Pinpoint the cell where the given text exists, returning its (x, y) midpoint coordinate. 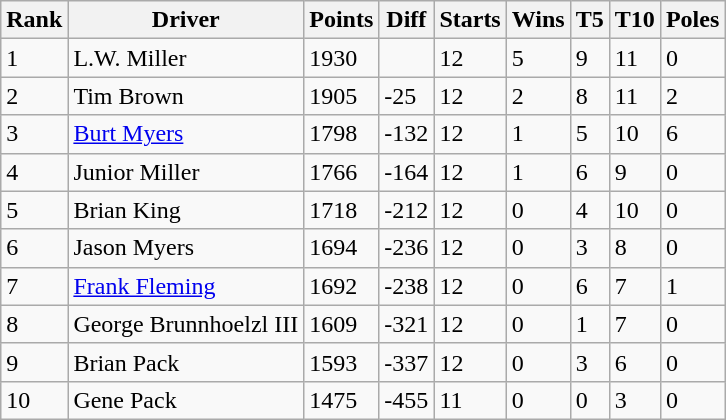
1593 (342, 362)
Rank (34, 20)
Jason Myers (186, 248)
Frank Fleming (186, 286)
1692 (342, 286)
Starts (470, 20)
Wins (538, 20)
Poles (692, 20)
1766 (342, 172)
-321 (406, 324)
L.W. Miller (186, 58)
Burt Myers (186, 134)
-236 (406, 248)
1694 (342, 248)
Diff (406, 20)
1798 (342, 134)
-212 (406, 210)
George Brunnhoelzl III (186, 324)
Driver (186, 20)
T5 (590, 20)
Junior Miller (186, 172)
Gene Pack (186, 400)
Points (342, 20)
1609 (342, 324)
1475 (342, 400)
Tim Brown (186, 96)
Brian Pack (186, 362)
1905 (342, 96)
-455 (406, 400)
-238 (406, 286)
Brian King (186, 210)
-164 (406, 172)
1718 (342, 210)
-337 (406, 362)
-132 (406, 134)
1930 (342, 58)
-25 (406, 96)
T10 (634, 20)
